Extract the (x, y) coordinate from the center of the cell holding the provided text.  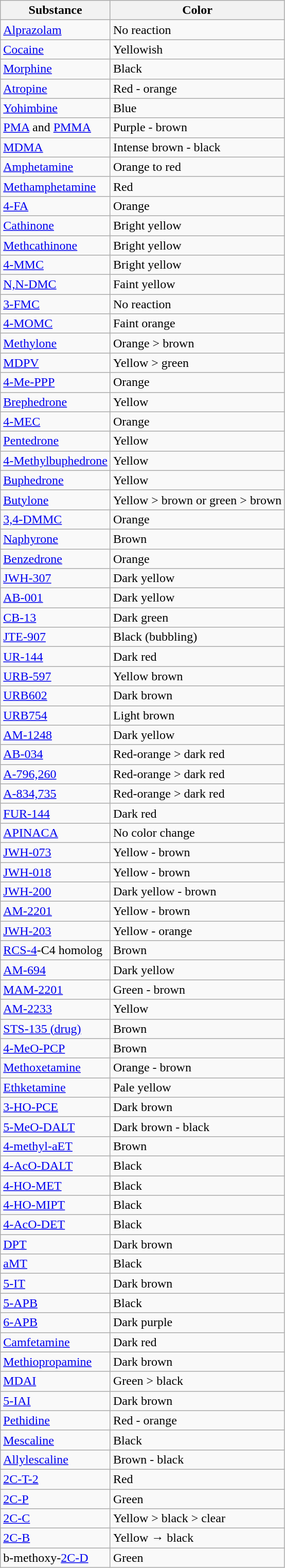
Methiopropamine (56, 1362)
JWH-200 (56, 892)
Light brown (197, 715)
A-796,260 (56, 774)
5-APB (56, 1303)
b-methoxy-2C-D (56, 1558)
UR-144 (56, 657)
4-MOMC (56, 324)
FUR-144 (56, 813)
Blue (197, 108)
Orange - brown (197, 1068)
Yellow brown (197, 676)
Dark purple (197, 1323)
Yellow > green (197, 363)
Green > black (197, 1381)
MDPV (56, 363)
Pale yellow (197, 1087)
2C-C (56, 1519)
5-IAI (56, 1401)
Faint yellow (197, 285)
Green - brown (197, 990)
3,4-DMMC (56, 519)
Yellow → black (197, 1538)
No color change (197, 833)
JWH-203 (56, 931)
4-MeO-PCP (56, 1048)
5-MeO-DALT (56, 1126)
5-IT (56, 1283)
4-Methylbuphedrone (56, 461)
Yellow - orange (197, 931)
URB754 (56, 715)
Allylescaline (56, 1459)
2C-B (56, 1538)
Methamphetamine (56, 186)
APINACA (56, 833)
Alprazolam (56, 30)
Morphine (56, 69)
Color (197, 10)
JWH-018 (56, 872)
Substance (56, 10)
Buphedrone (56, 480)
4-HO-MIPT (56, 1205)
Orange > brown (197, 343)
Camfetamine (56, 1342)
Faint orange (197, 324)
CB-13 (56, 618)
JWH-073 (56, 852)
Dark brown - black (197, 1126)
AB-034 (56, 754)
RCS-4-C4 homolog (56, 950)
4-AcO-DET (56, 1225)
A-834,735 (56, 794)
URB-597 (56, 676)
Cathinone (56, 225)
JWH-307 (56, 578)
Amphetamine (56, 167)
Naphyrone (56, 539)
Yellowish (197, 49)
4-MEC (56, 421)
AM-2201 (56, 911)
Mescaline (56, 1440)
Methoxetamine (56, 1068)
4-methyl-aET (56, 1146)
URB602 (56, 696)
Black (bubbling) (197, 637)
Yellow > black > clear (197, 1519)
3-FMC (56, 304)
2C-P (56, 1499)
PMA and PMMA (56, 128)
Butylone (56, 500)
6-APB (56, 1323)
Brown - black (197, 1459)
N,N-DMC (56, 285)
JTE-907 (56, 637)
4-FA (56, 206)
AM-2233 (56, 1009)
MAM-2201 (56, 990)
3-HO-PCE (56, 1107)
Orange to red (197, 167)
Methylone (56, 343)
aMT (56, 1264)
4-MMC (56, 265)
Purple - brown (197, 128)
4-AcO-DALT (56, 1166)
Yohimbine (56, 108)
Benzedrone (56, 558)
Intense brown - black (197, 147)
4-HO-MET (56, 1185)
Pentedrone (56, 441)
Atropine (56, 89)
MDMA (56, 147)
Dark yellow - brown (197, 892)
Brephedrone (56, 402)
AM-1248 (56, 735)
Yellow > brown or green > brown (197, 500)
STS-135 (drug) (56, 1029)
Pethidine (56, 1420)
Dark green (197, 618)
2C-T-2 (56, 1479)
Methcathinone (56, 245)
MDAI (56, 1381)
4-Me-PPP (56, 382)
Ethketamine (56, 1087)
DPT (56, 1244)
AM-694 (56, 970)
Cocaine (56, 49)
AB-001 (56, 598)
